For the text-containing cell, return its midpoint in [x, y] coordinate format. 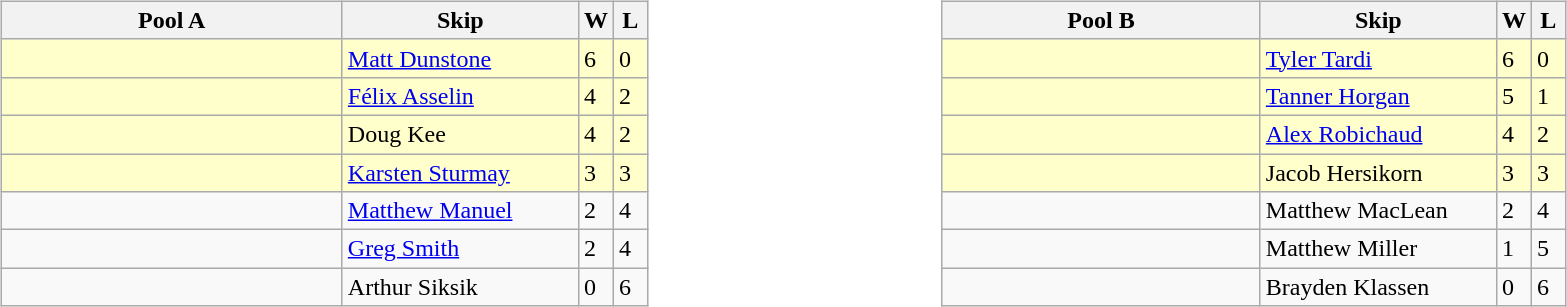
Tanner Horgan [1378, 96]
Matthew Miller [1378, 249]
Jacob Hersikorn [1378, 173]
Alex Robichaud [1378, 134]
Karsten Sturmay [460, 173]
Greg Smith [460, 249]
Tyler Tardi [1378, 58]
Pool A [172, 20]
Doug Kee [460, 134]
Pool B [1102, 20]
Arthur Siksik [460, 287]
Matthew Manuel [460, 211]
Matt Dunstone [460, 58]
Félix Asselin [460, 96]
Brayden Klassen [1378, 287]
Matthew MacLean [1378, 211]
